Identify which cell holds the provided text, then report its (X, Y) central coordinate. 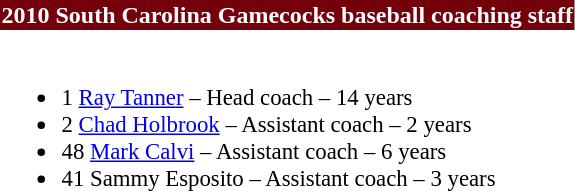
2010 South Carolina Gamecocks baseball coaching staff (288, 15)
